Return [x, y] of the center of cell containing provided text 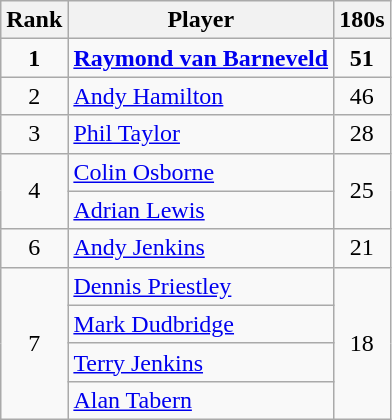
1 [34, 58]
Phil Taylor [201, 134]
4 [34, 191]
21 [362, 248]
3 [34, 134]
Mark Dudbridge [201, 324]
2 [34, 96]
Andy Jenkins [201, 248]
Adrian Lewis [201, 210]
25 [362, 191]
180s [362, 20]
51 [362, 58]
18 [362, 343]
Andy Hamilton [201, 96]
7 [34, 343]
Terry Jenkins [201, 362]
Raymond van Barneveld [201, 58]
Colin Osborne [201, 172]
Player [201, 20]
Rank [34, 20]
28 [362, 134]
46 [362, 96]
Alan Tabern [201, 400]
6 [34, 248]
Dennis Priestley [201, 286]
